Search for the cell housing the specified text and yield its [X, Y] center coordinate. 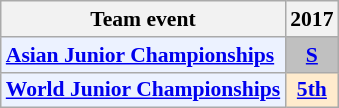
Team event [143, 19]
World Junior Championships [143, 90]
S [312, 55]
2017 [312, 19]
5th [312, 90]
Asian Junior Championships [143, 55]
